Detect which cell encompasses the target text, then output its (X, Y) center coordinate. 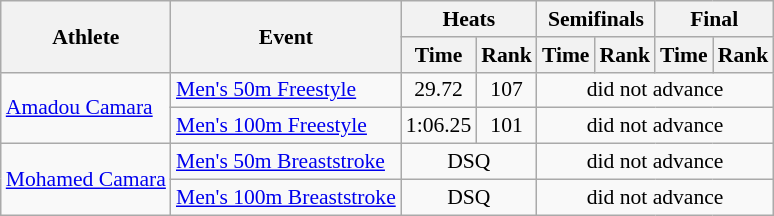
Mohamed Camara (86, 180)
Heats (469, 19)
Semifinals (596, 19)
101 (506, 126)
Event (286, 36)
29.72 (438, 90)
Amadou Camara (86, 108)
Athlete (86, 36)
Men's 100m Freestyle (286, 126)
Men's 100m Breaststroke (286, 197)
1:06.25 (438, 126)
Men's 50m Breaststroke (286, 162)
107 (506, 90)
Men's 50m Freestyle (286, 90)
Final (714, 19)
